Provide the (X, Y) coordinate of the cell's center where the given text is located.  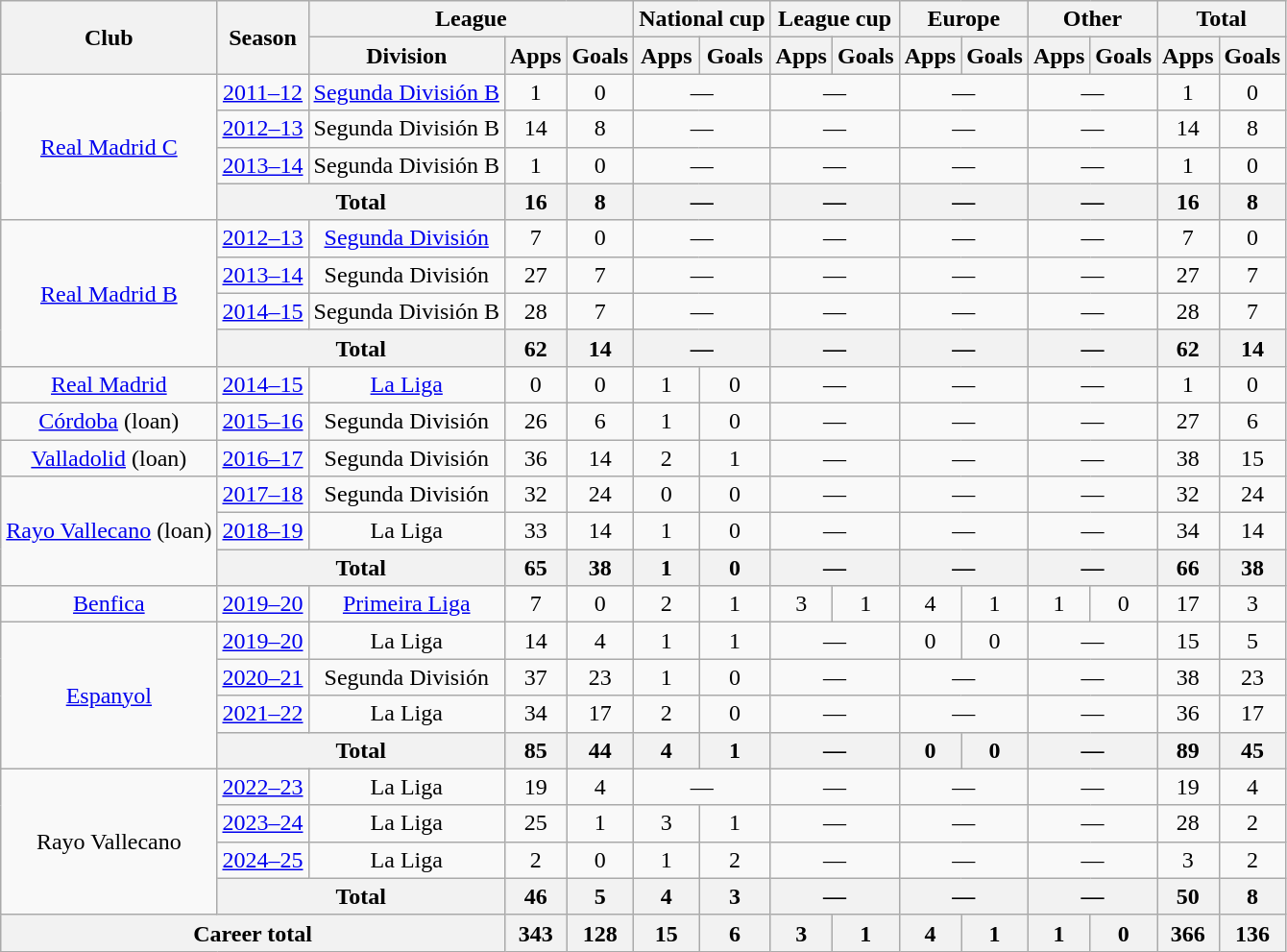
66 (1188, 568)
2015–16 (263, 421)
League (471, 19)
Córdoba (loan) (109, 421)
37 (535, 677)
33 (535, 531)
League cup (835, 19)
Rayo Vallecano (109, 842)
366 (1188, 933)
2022–23 (263, 787)
Benfica (109, 604)
2017–18 (263, 495)
National cup (702, 19)
46 (535, 896)
Career total (254, 933)
128 (600, 933)
2024–25 (263, 860)
2011–12 (263, 92)
Primeira Liga (406, 604)
2021–22 (263, 714)
85 (535, 750)
89 (1188, 750)
50 (1188, 896)
2023–24 (263, 823)
Other (1092, 19)
Espanyol (109, 696)
Club (109, 37)
2018–19 (263, 531)
136 (1252, 933)
25 (535, 823)
44 (600, 750)
45 (1252, 750)
Europe (963, 19)
Valladolid (loan) (109, 458)
Season (263, 37)
Real Madrid B (109, 293)
Rayo Vallecano (loan) (109, 531)
2020–21 (263, 677)
2016–17 (263, 458)
65 (535, 568)
26 (535, 421)
343 (535, 933)
Real Madrid (109, 384)
Division (406, 56)
Real Madrid C (109, 147)
